Extract the (X, Y) coordinate from the center of the cell holding the provided text.  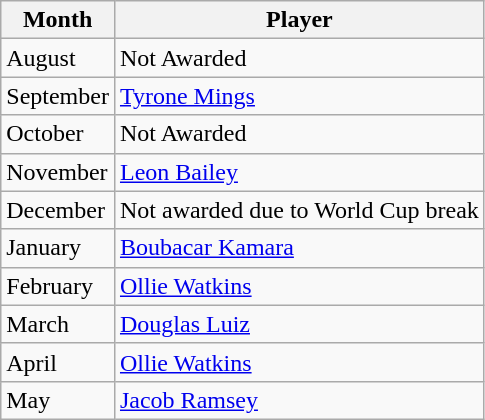
Month (58, 20)
Player (299, 20)
May (58, 400)
Not awarded due to World Cup break (299, 210)
April (58, 362)
November (58, 172)
Tyrone Mings (299, 96)
December (58, 210)
Douglas Luiz (299, 324)
Jacob Ramsey (299, 400)
Leon Bailey (299, 172)
January (58, 248)
Boubacar Kamara (299, 248)
February (58, 286)
March (58, 324)
October (58, 134)
September (58, 96)
August (58, 58)
